Capture the cell that displays the provided text and extract its (X, Y) central coordinate. 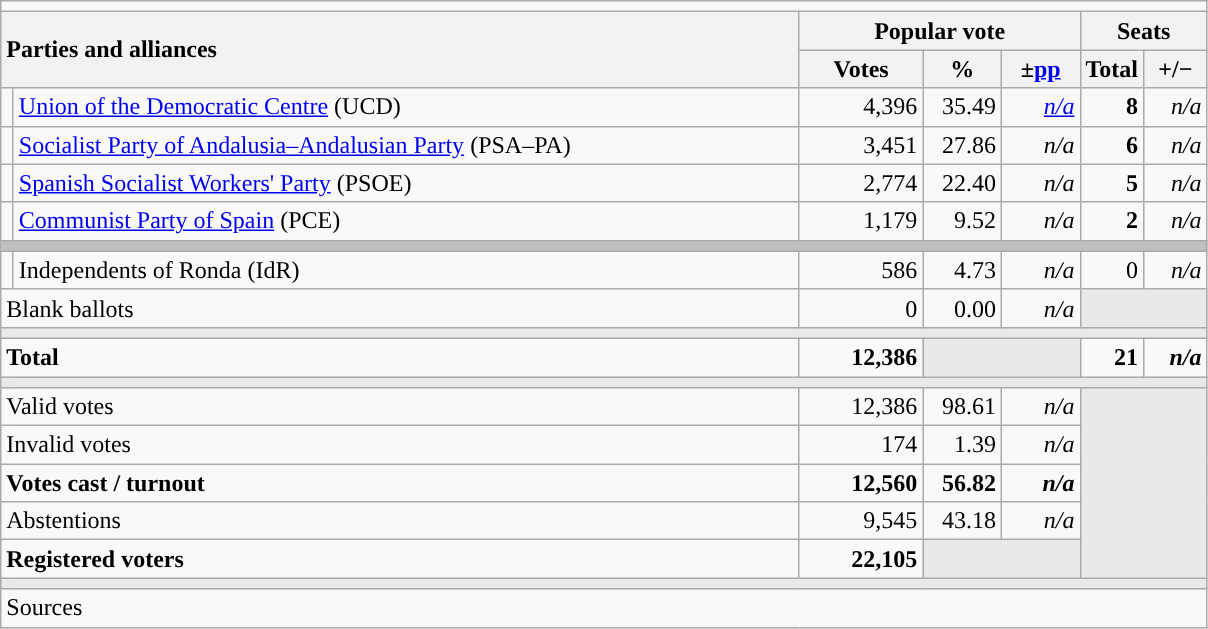
5 (1112, 183)
3,451 (861, 145)
9.52 (962, 221)
Union of the Democratic Centre (UCD) (406, 107)
Sources (604, 608)
4,396 (861, 107)
Registered voters (400, 559)
6 (1112, 145)
Votes cast / turnout (400, 483)
98.61 (962, 407)
Seats (1144, 31)
Blank ballots (400, 308)
9,545 (861, 521)
+/− (1176, 69)
±pp (1040, 69)
4.73 (962, 270)
0.00 (962, 308)
35.49 (962, 107)
174 (861, 445)
% (962, 69)
Valid votes (400, 407)
Abstentions (400, 521)
22.40 (962, 183)
2,774 (861, 183)
56.82 (962, 483)
Votes (861, 69)
Parties and alliances (400, 50)
43.18 (962, 521)
2 (1112, 221)
586 (861, 270)
1.39 (962, 445)
21 (1112, 357)
12,560 (861, 483)
Popular vote (940, 31)
22,105 (861, 559)
1,179 (861, 221)
27.86 (962, 145)
Independents of Ronda (IdR) (406, 270)
Communist Party of Spain (PCE) (406, 221)
8 (1112, 107)
Socialist Party of Andalusia–Andalusian Party (PSA–PA) (406, 145)
Spanish Socialist Workers' Party (PSOE) (406, 183)
Invalid votes (400, 445)
